Return the [x, y] coordinate for the center point of the cell that contains the specified text.  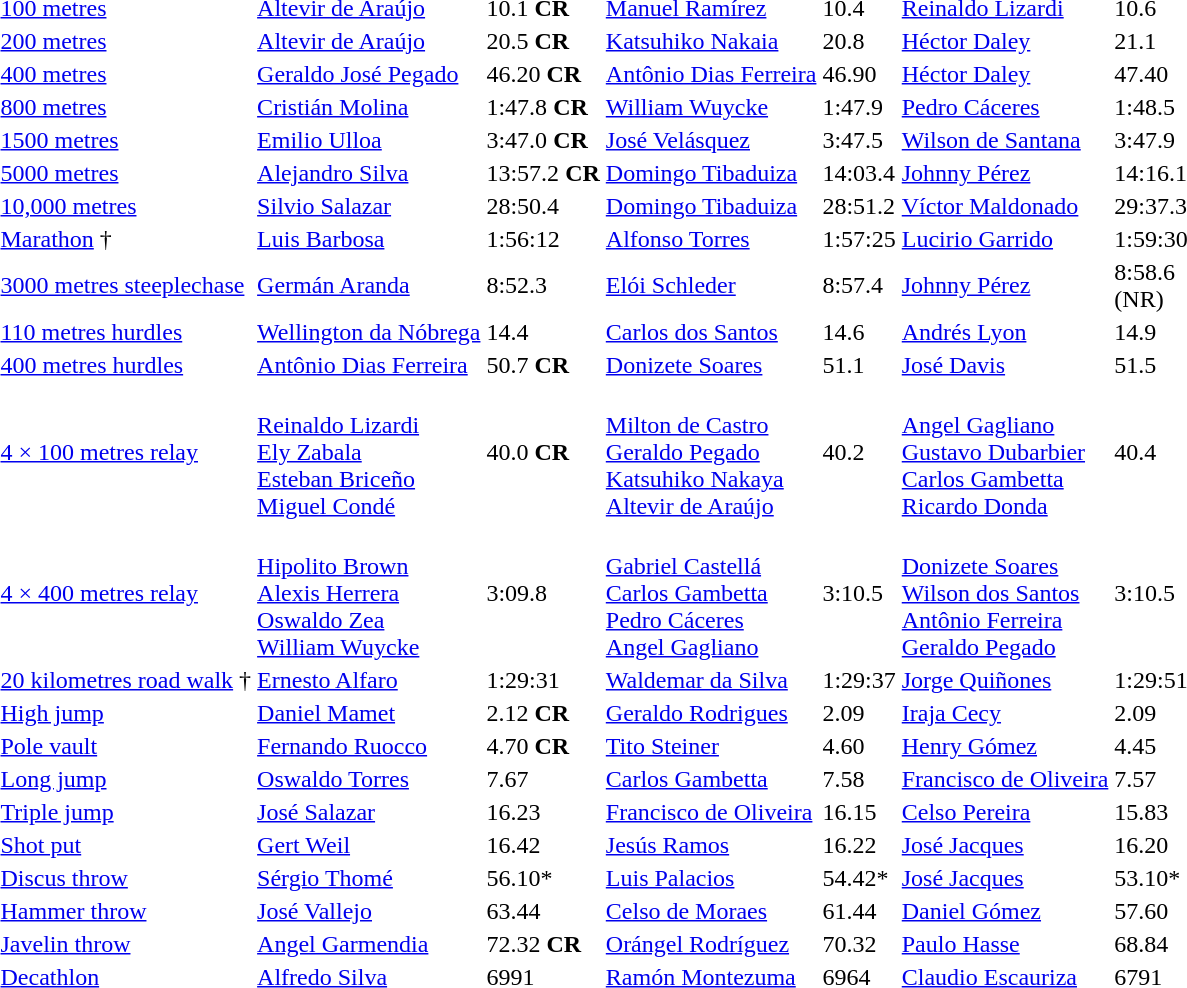
Waldemar da Silva [711, 680]
1:47.8 CR [543, 107]
Daniel Mamet [369, 713]
Carlos Gambetta [711, 779]
7.67 [543, 779]
40.2 [859, 452]
14.4 [543, 332]
Altevir de Araújo [369, 41]
Víctor Maldonado [1005, 206]
William Wuycke [711, 107]
José Vallejo [369, 911]
Donizete SoaresWilson dos SantosAntônio FerreiraGeraldo Pegado [1005, 593]
8:57.4 [859, 286]
3:10.5 [859, 593]
Andrés Lyon [1005, 332]
50.7 CR [543, 365]
1:56:12 [543, 239]
Celso Pereira [1005, 812]
Cristián Molina [369, 107]
Henry Gómez [1005, 746]
Hipolito BrownAlexis HerreraOswaldo ZeaWilliam Wuycke [369, 593]
16.22 [859, 845]
José Davis [1005, 365]
Luis Palacios [711, 878]
Gert Weil [369, 845]
1:29:37 [859, 680]
Jorge Quiñones [1005, 680]
2.09 [859, 713]
70.32 [859, 944]
16.23 [543, 812]
Daniel Gómez [1005, 911]
2.12 CR [543, 713]
3:09.8 [543, 593]
Milton de CastroGeraldo PegadoKatsuhiko NakayaAltevir de Araújo [711, 452]
Emilio Ulloa [369, 140]
Alejandro Silva [369, 173]
Geraldo Rodrigues [711, 713]
Germán Aranda [369, 286]
13:57.2 CR [543, 173]
1:57:25 [859, 239]
46.20 CR [543, 74]
46.90 [859, 74]
63.44 [543, 911]
40.0 CR [543, 452]
Lucirio Garrido [1005, 239]
1:29:31 [543, 680]
Gabriel CastelláCarlos GambettaPedro CáceresAngel Gagliano [711, 593]
Carlos dos Santos [711, 332]
Reinaldo LizardiEly ZabalaEsteban BriceñoMiguel Condé [369, 452]
61.44 [859, 911]
Angel Garmendia [369, 944]
Wellington da Nóbrega [369, 332]
Geraldo José Pegado [369, 74]
Fernando Ruocco [369, 746]
Jesús Ramos [711, 845]
Sérgio Thomé [369, 878]
Elói Schleder [711, 286]
72.32 CR [543, 944]
51.1 [859, 365]
Donizete Soares [711, 365]
1:47.9 [859, 107]
Wilson de Santana [1005, 140]
4.60 [859, 746]
Paulo Hasse [1005, 944]
Tito Steiner [711, 746]
3:47.0 CR [543, 140]
54.42* [859, 878]
14.6 [859, 332]
7.58 [859, 779]
28:50.4 [543, 206]
José Salazar [369, 812]
Luis Barbosa [369, 239]
16.42 [543, 845]
56.10* [543, 878]
14:03.4 [859, 173]
3:47.5 [859, 140]
Angel GaglianoGustavo DubarbierCarlos GambettaRicardo Donda [1005, 452]
Orángel Rodríguez [711, 944]
Silvio Salazar [369, 206]
28:51.2 [859, 206]
Celso de Moraes [711, 911]
Oswaldo Torres [369, 779]
20.5 CR [543, 41]
Iraja Cecy [1005, 713]
José Velásquez [711, 140]
Alfonso Torres [711, 239]
Ernesto Alfaro [369, 680]
20.8 [859, 41]
Pedro Cáceres [1005, 107]
16.15 [859, 812]
8:52.3 [543, 286]
Katsuhiko Nakaia [711, 41]
4.70 CR [543, 746]
